Scan for the cell matching the given text and deliver its (X, Y) coordinate at center. 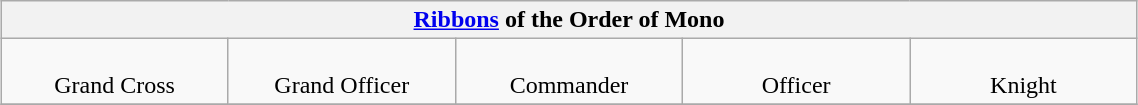
Knight (1024, 72)
Grand Cross (114, 72)
Officer (796, 72)
Ribbons of the Order of Mono (569, 20)
Commander (568, 72)
Grand Officer (342, 72)
